Scan for the cell matching the given text and deliver its [x, y] coordinate at center. 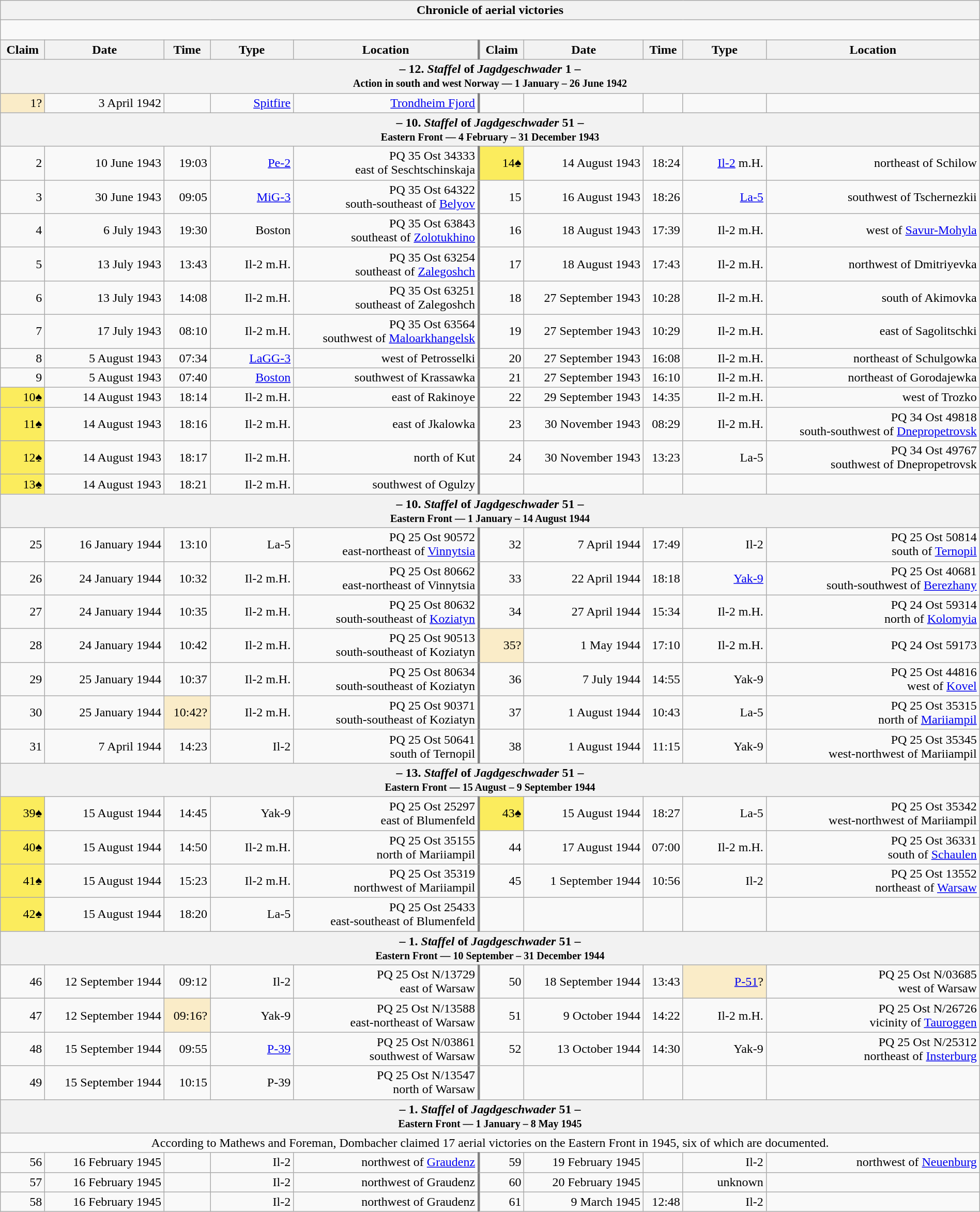
44 [501, 847]
21 [501, 378]
13:10 [187, 545]
PQ 25 Ost 80662 east-northeast of Vinnytsia [386, 578]
13:23 [664, 458]
15:23 [187, 881]
43♠ [501, 814]
16 August 1943 [584, 196]
22 [501, 397]
14♠ [501, 163]
7 July 1944 [584, 679]
PQ 25 Ost N/25312 northeast of Insterburg [872, 1049]
north of Kut [386, 458]
17 August 1944 [584, 847]
9 October 1944 [584, 1015]
45 [501, 881]
– 1. Staffel of Jagdgeschwader 51 –Eastern Front — 10 September – 31 December 1944 [490, 948]
19 February 1945 [584, 1162]
34 [501, 612]
31 [23, 746]
41♠ [23, 881]
17 [501, 264]
20 February 1945 [584, 1182]
PQ 25 Ost 90371 south-southeast of Koziatyn [386, 712]
36 [501, 679]
PQ 25 Ost 44816 west of Kovel [872, 679]
4 [23, 231]
PQ 34 Ost 49767 southwest of Dnepropetrovsk [872, 458]
3 [23, 196]
10:15 [187, 1082]
48 [23, 1049]
56 [23, 1162]
19:03 [187, 163]
PQ 25 Ost 36331 south of Schaulen [872, 847]
10:43 [664, 712]
PQ 35 Ost 63564 southwest of Maloarkhangelsk [386, 331]
10:56 [664, 881]
52 [501, 1049]
10♠ [23, 397]
P-51? [725, 982]
14:45 [187, 814]
10:29 [664, 331]
08:10 [187, 331]
unknown [725, 1182]
14:35 [664, 397]
southwest of Ogulzy [386, 484]
07:34 [187, 358]
PQ 35 Ost 63254 southeast of Zalegoshch [386, 264]
2 [23, 163]
17:49 [664, 545]
PQ 25 Ost 90513 south-southeast of Koziatyn [386, 645]
east of Sagolitschki [872, 331]
PQ 24 Ost 59314 north of Kolomyia [872, 612]
PQ 25 Ost N/26726vicinity of Tauroggen [872, 1015]
5 [23, 264]
9 [23, 378]
20 [501, 358]
18 [501, 298]
61 [501, 1202]
8 [23, 358]
PQ 25 Ost 90572 east-northeast of Vinnytsia [386, 545]
northeast of Schulgowka [872, 358]
17:10 [664, 645]
18:14 [187, 397]
08:29 [664, 424]
1 September 1944 [584, 881]
west of Petrosselki [386, 358]
39♠ [23, 814]
6 July 1943 [104, 231]
PQ 24 Ost 59173 [872, 645]
PQ 25 Ost N/03685 west of Warsaw [872, 982]
– 10. Staffel of Jagdgeschwader 51 –Eastern Front — 4 February – 31 December 1943 [490, 129]
east of Rakinoye [386, 397]
18:18 [664, 578]
northwest of Dmitriyevka [872, 264]
PQ 35 Ost 64322 south-southeast of Belyov [386, 196]
PQ 25 Ost N/13588 east-northeast of Warsaw [386, 1015]
14:30 [664, 1049]
09:55 [187, 1049]
17:39 [664, 231]
40♠ [23, 847]
13♠ [23, 484]
14:22 [664, 1015]
6 [23, 298]
50 [501, 982]
18:27 [664, 814]
PQ 25 Ost 35342 west-northwest of Mariiampil [872, 814]
LaGG-3 [252, 358]
PQ 25 Ost N/13729 east of Warsaw [386, 982]
PQ 25 Ost 80634 south-southeast of Koziatyn [386, 679]
MiG-3 [252, 196]
49 [23, 1082]
10:32 [187, 578]
27 [23, 612]
12♠ [23, 458]
14:50 [187, 847]
PQ 25 Ost 80632 south-southeast of Koziatyn [386, 612]
07:00 [664, 847]
14:55 [664, 679]
PQ 25 Ost 25433 east-southeast of Blumenfeld [386, 915]
10:35 [187, 612]
PQ 25 Ost 35155 north of Mariiampil [386, 847]
northeast of Gorodajewka [872, 378]
10:42 [187, 645]
1? [23, 103]
PQ 35 Ost 34333 east of Seschtschinskaja [386, 163]
PQ 25 Ost 35319 northwest of Mariiampil [386, 881]
18:26 [664, 196]
27 April 1944 [584, 612]
– 12. Staffel of Jagdgeschwader 1 –Action in south and west Norway — 1 January – 26 June 1942 [490, 76]
15 [501, 196]
1 May 1944 [584, 645]
17 July 1943 [104, 331]
PQ 25 Ost 35345 west-northwest of Mariiampil [872, 746]
46 [23, 982]
PQ 35 Ost 63843 southeast of Zolotukhino [386, 231]
30 June 1943 [104, 196]
Spitfire [252, 103]
– 13. Staffel of Jagdgeschwader 51 –Eastern Front — 15 August – 9 September 1944 [490, 779]
3 April 1942 [104, 103]
PQ 25 Ost 35315 north of Mariiampil [872, 712]
29 [23, 679]
57 [23, 1182]
southwest of Krassawka [386, 378]
59 [501, 1162]
33 [501, 578]
07:40 [187, 378]
10:37 [187, 679]
19 [501, 331]
25 [23, 545]
14:23 [187, 746]
According to Mathews and Foreman, Dombacher claimed 17 aerial victories on the Eastern Front in 1945, six of which are documented. [490, 1143]
PQ 25 Ost 50641 south of Ternopil [386, 746]
16 [501, 231]
58 [23, 1202]
9 March 1945 [584, 1202]
18:16 [187, 424]
19:30 [187, 231]
13 October 1944 [584, 1049]
17:43 [664, 264]
14:08 [187, 298]
16:08 [664, 358]
PQ 25 Ost N/03861 southwest of Warsaw [386, 1049]
10 June 1943 [104, 163]
24 [501, 458]
11:15 [664, 746]
PQ 25 Ost N/13547 north of Warsaw [386, 1082]
PQ 35 Ost 63251 southeast of Zalegoshch [386, 298]
22 April 1944 [584, 578]
10:42? [187, 712]
15:34 [664, 612]
southwest of Tschernezkii [872, 196]
16:10 [664, 378]
09:16? [187, 1015]
09:12 [187, 982]
PQ 25 Ost 50814 south of Ternopil [872, 545]
PQ 25 Ost 40681 south-southwest of Berezhany [872, 578]
16 January 1944 [104, 545]
18:17 [187, 458]
west of Trozko [872, 397]
32 [501, 545]
– 1. Staffel of Jagdgeschwader 51 –Eastern Front — 1 January – 8 May 1945 [490, 1116]
60 [501, 1182]
42♠ [23, 915]
– 10. Staffel of Jagdgeschwader 51 –Eastern Front — 1 January – 14 August 1944 [490, 511]
18 September 1944 [584, 982]
23 [501, 424]
PQ 34 Ost 49818 south-southwest of Dnepropetrovsk [872, 424]
10:28 [664, 298]
PQ 25 Ost 13552 northeast of Warsaw [872, 881]
26 [23, 578]
37 [501, 712]
Pe-2 [252, 163]
38 [501, 746]
18:21 [187, 484]
18:24 [664, 163]
47 [23, 1015]
11♠ [23, 424]
northwest of Neuenburg [872, 1162]
7 [23, 331]
12:48 [664, 1202]
PQ 25 Ost 25297 east of Blumenfeld [386, 814]
51 [501, 1015]
29 September 1943 [584, 397]
30 [23, 712]
18:20 [187, 915]
east of Jkalowka [386, 424]
south of Akimovka [872, 298]
35? [501, 645]
28 [23, 645]
northeast of Schilow [872, 163]
west of Savur-Mohyla [872, 231]
Trondheim Fjord [386, 103]
Chronicle of aerial victories [490, 10]
09:05 [187, 196]
